Find where the given text appears and provide that cell's center as [x, y] coordinate. 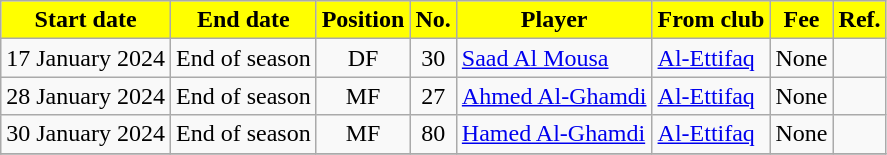
Hamed Al-Ghamdi [554, 134]
Saad Al Mousa [554, 58]
From club [711, 20]
Player [554, 20]
End date [243, 20]
80 [433, 134]
30 [433, 58]
27 [433, 96]
17 January 2024 [86, 58]
Position [363, 20]
DF [363, 58]
Start date [86, 20]
30 January 2024 [86, 134]
Ref. [860, 20]
No. [433, 20]
Fee [802, 20]
28 January 2024 [86, 96]
Ahmed Al-Ghamdi [554, 96]
